Locate the cell with the specified text and output its [X, Y] center coordinate. 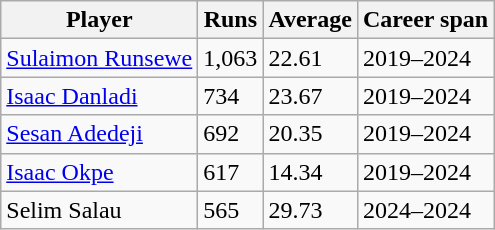
Selim Salau [100, 210]
Player [100, 20]
Isaac Okpe [100, 172]
20.35 [310, 134]
22.61 [310, 58]
2024–2024 [425, 210]
14.34 [310, 172]
29.73 [310, 210]
Career span [425, 20]
Average [310, 20]
Sesan Adedeji [100, 134]
734 [230, 96]
Runs [230, 20]
Sulaimon Runsewe [100, 58]
692 [230, 134]
Isaac Danladi [100, 96]
23.67 [310, 96]
1,063 [230, 58]
565 [230, 210]
617 [230, 172]
